From the cell containing the given text, extract its center point as [X, Y] coordinate. 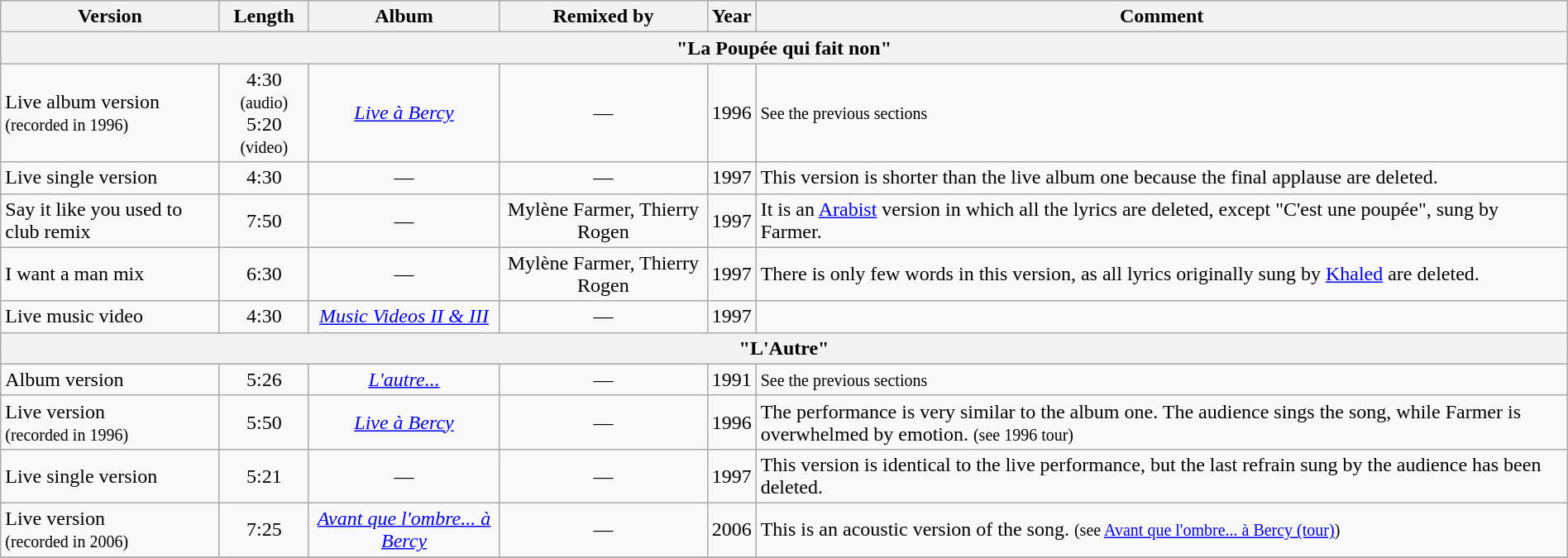
1991 [731, 379]
Length [264, 17]
"La Poupée qui fait non" [784, 48]
It is an Arabist version in which all the lyrics are deleted, except "C'est une poupée", sung by Farmer. [1161, 220]
7:25 [264, 529]
Live music video [111, 317]
Version [111, 17]
I want a man mix [111, 274]
This is an acoustic version of the song. (see Avant que l'ombre... à Bercy (tour)) [1161, 529]
Live version (recorded in 1996) [111, 422]
This version is identical to the live performance, but the last refrain sung by the audience has been deleted. [1161, 476]
2006 [731, 529]
Remixed by [604, 17]
4:30 (audio) 5:20 (video) [264, 112]
This version is shorter than the live album one because the final applause are deleted. [1161, 178]
Year [731, 17]
7:50 [264, 220]
There is only few words in this version, as all lyrics originally sung by Khaled are deleted. [1161, 274]
Comment [1161, 17]
5:26 [264, 379]
Music Videos II & III [404, 317]
Avant que l'ombre... à Bercy [404, 529]
Album version [111, 379]
L'autre... [404, 379]
5:50 [264, 422]
Live album version (recorded in 1996) [111, 112]
"L'Autre" [784, 348]
Say it like you used to club remix [111, 220]
Live version (recorded in 2006) [111, 529]
Album [404, 17]
6:30 [264, 274]
The performance is very similar to the album one. The audience sings the song, while Farmer is overwhelmed by emotion. (see 1996 tour) [1161, 422]
5:21 [264, 476]
